Locate the cell with the specified text and output its [x, y] center coordinate. 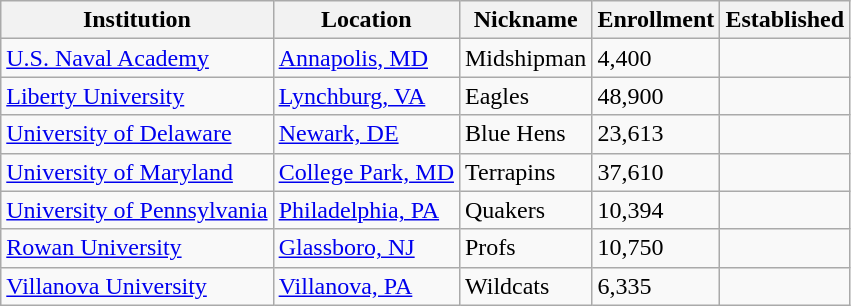
Enrollment [656, 20]
Terrapins [525, 172]
6,335 [656, 286]
Location [366, 20]
Lynchburg, VA [366, 96]
Newark, DE [366, 134]
Blue Hens [525, 134]
Villanova, PA [366, 286]
10,394 [656, 210]
Established [785, 20]
Quakers [525, 210]
Wildcats [525, 286]
10,750 [656, 248]
48,900 [656, 96]
Rowan University [137, 248]
Liberty University [137, 96]
4,400 [656, 58]
University of Maryland [137, 172]
Philadelphia, PA [366, 210]
37,610 [656, 172]
23,613 [656, 134]
Glassboro, NJ [366, 248]
University of Pennsylvania [137, 210]
Eagles [525, 96]
Institution [137, 20]
Midshipman [525, 58]
University of Delaware [137, 134]
Villanova University [137, 286]
Profs [525, 248]
Annapolis, MD [366, 58]
Nickname [525, 20]
College Park, MD [366, 172]
U.S. Naval Academy [137, 58]
